Output the (x, y) coordinate of the center of the cell containing the given text.  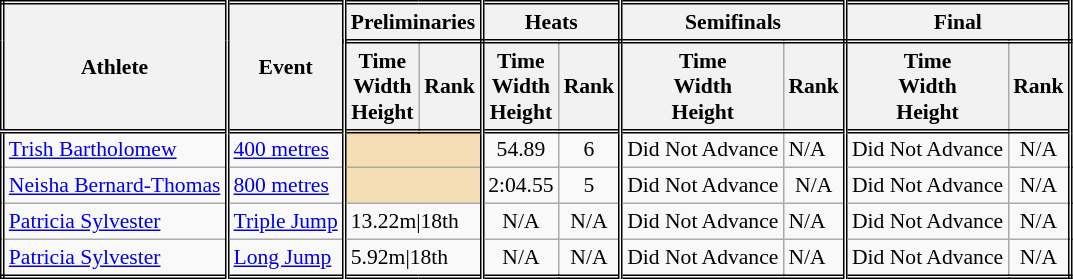
Event (286, 67)
54.89 (520, 150)
Heats (552, 22)
Preliminaries (412, 22)
Triple Jump (286, 222)
13.22m|18th (412, 222)
400 metres (286, 150)
Athlete (114, 67)
Trish Bartholomew (114, 150)
5.92m|18th (412, 258)
800 metres (286, 186)
Neisha Bernard-Thomas (114, 186)
2:04.55 (520, 186)
Semifinals (734, 22)
6 (590, 150)
5 (590, 186)
Long Jump (286, 258)
Final (958, 22)
